Return the (X, Y) coordinate for the center point of the cell that contains the specified text.  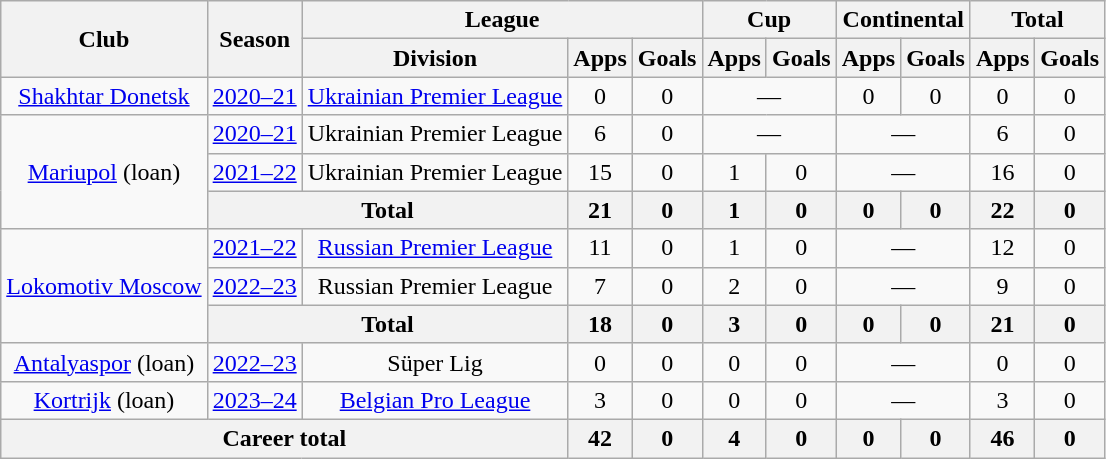
Season (254, 39)
Belgian Pro League (435, 400)
11 (600, 248)
46 (1002, 438)
7 (600, 286)
2023–24 (254, 400)
Shakhtar Donetsk (104, 96)
Cup (769, 20)
Mariupol (loan) (104, 172)
22 (1002, 210)
Career total (284, 438)
League (502, 20)
4 (734, 438)
16 (1002, 172)
Süper Lig (435, 362)
12 (1002, 248)
Continental (903, 20)
Antalyaspor (loan) (104, 362)
Division (435, 58)
Kortrijk (loan) (104, 400)
Lokomotiv Moscow (104, 286)
42 (600, 438)
9 (1002, 286)
15 (600, 172)
18 (600, 324)
Club (104, 39)
2 (734, 286)
